Determine the [x, y] coordinate at the center of the cell enclosing the given text.  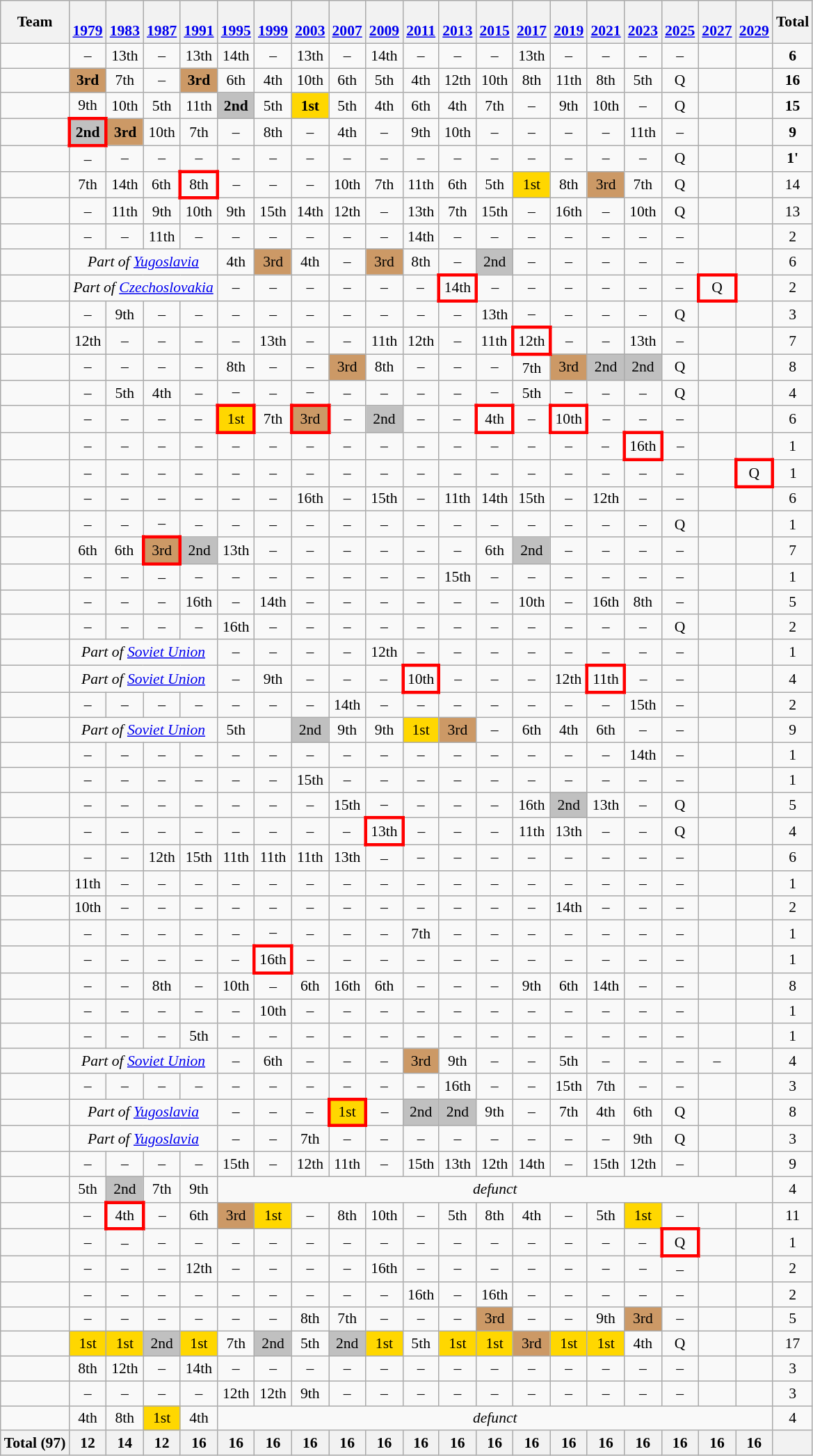
Team [35, 22]
1995 [236, 22]
1979 [88, 22]
2029 [754, 22]
2003 [310, 22]
2011 [421, 22]
Part of Czechoslovakia [143, 288]
17 [793, 1344]
15 [793, 106]
1983 [125, 22]
11 [793, 1216]
13 [793, 211]
2019 [569, 22]
2017 [531, 22]
2025 [680, 22]
2013 [458, 22]
2027 [716, 22]
Total [793, 22]
1987 [161, 22]
2023 [643, 22]
2009 [384, 22]
2021 [605, 22]
Total (97) [35, 1443]
1' [793, 159]
1999 [273, 22]
1991 [199, 22]
2015 [495, 22]
2007 [346, 22]
